Output the [x, y] coordinate of the center of the cell containing the given text.  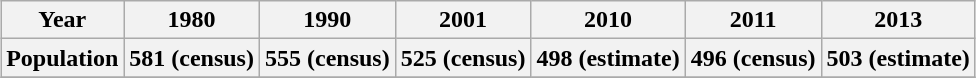
Year [62, 20]
2011 [753, 20]
1980 [192, 20]
525 (census) [463, 58]
Population [62, 58]
2013 [898, 20]
498 (estimate) [608, 58]
503 (estimate) [898, 58]
581 (census) [192, 58]
1990 [327, 20]
2010 [608, 20]
555 (census) [327, 58]
496 (census) [753, 58]
2001 [463, 20]
